Pinpoint the cell where the given text exists, returning its (x, y) midpoint coordinate. 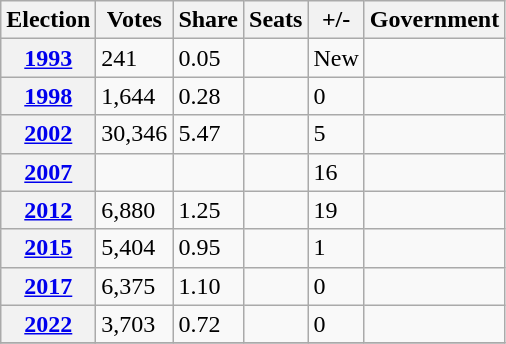
5.47 (208, 134)
6,880 (134, 210)
2017 (48, 286)
2002 (48, 134)
1.10 (208, 286)
1993 (48, 58)
241 (134, 58)
1998 (48, 96)
Seats (276, 20)
0.28 (208, 96)
1.25 (208, 210)
0.95 (208, 248)
30,346 (134, 134)
New (336, 58)
Votes (134, 20)
3,703 (134, 324)
Share (208, 20)
2007 (48, 172)
5,404 (134, 248)
19 (336, 210)
1,644 (134, 96)
0.72 (208, 324)
0.05 (208, 58)
Election (48, 20)
2012 (48, 210)
+/- (336, 20)
16 (336, 172)
5 (336, 134)
2022 (48, 324)
Government (434, 20)
1 (336, 248)
2015 (48, 248)
6,375 (134, 286)
